Scan for the cell matching the given text and deliver its [x, y] coordinate at center. 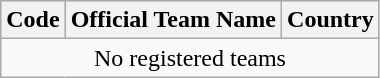
Code [33, 20]
No registered teams [190, 58]
Country [331, 20]
Official Team Name [173, 20]
